Search for the cell housing the specified text and yield its (x, y) center coordinate. 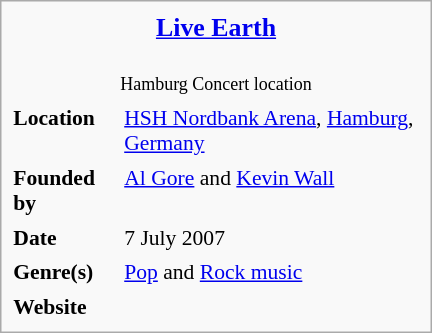
Pop and Rock music (272, 272)
Founded by (64, 190)
Date (64, 237)
HSH Nordbank Arena, Hamburg, Germany (272, 130)
Genre(s) (64, 272)
Al Gore and Kevin Wall (272, 190)
Location (64, 130)
Live Earth (216, 28)
Website (64, 306)
Hamburg Concert location (216, 83)
7 July 2007 (272, 237)
